Provide the [X, Y] coordinate of the cell's center where the given text is located.  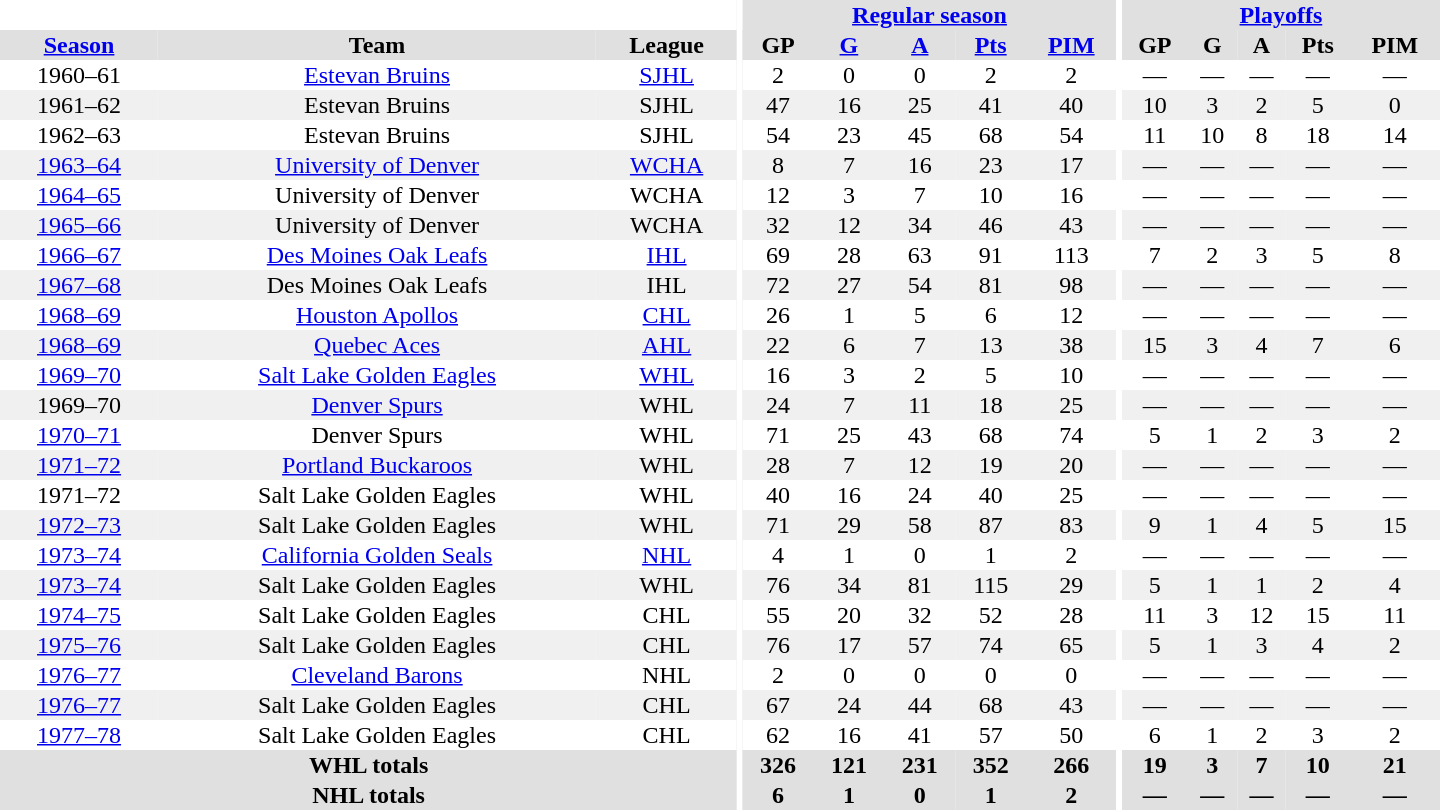
1964–65 [79, 195]
55 [778, 615]
Regular season [930, 15]
Team [377, 45]
91 [990, 255]
26 [778, 315]
AHL [666, 345]
231 [920, 765]
1970–71 [79, 435]
50 [1071, 735]
California Golden Seals [377, 555]
67 [778, 705]
69 [778, 255]
121 [848, 765]
Season [79, 45]
27 [848, 285]
1977–78 [79, 735]
1962–63 [79, 135]
62 [778, 735]
1966–67 [79, 255]
266 [1071, 765]
44 [920, 705]
45 [920, 135]
1967–68 [79, 285]
1974–75 [79, 615]
Cleveland Barons [377, 675]
83 [1071, 525]
1975–76 [79, 645]
63 [920, 255]
352 [990, 765]
21 [1395, 765]
115 [990, 585]
1961–62 [79, 105]
WHL totals [368, 765]
1960–61 [79, 75]
League [666, 45]
87 [990, 525]
58 [920, 525]
98 [1071, 285]
NHL totals [368, 795]
113 [1071, 255]
14 [1395, 135]
13 [990, 345]
Portland Buckaroos [377, 465]
52 [990, 615]
Playoffs [1281, 15]
Quebec Aces [377, 345]
1965–66 [79, 225]
72 [778, 285]
65 [1071, 645]
47 [778, 105]
Houston Apollos [377, 315]
1972–73 [79, 525]
1963–64 [79, 165]
46 [990, 225]
326 [778, 765]
38 [1071, 345]
22 [778, 345]
9 [1155, 525]
